Find where the given text appears and provide that cell's center as (x, y) coordinate. 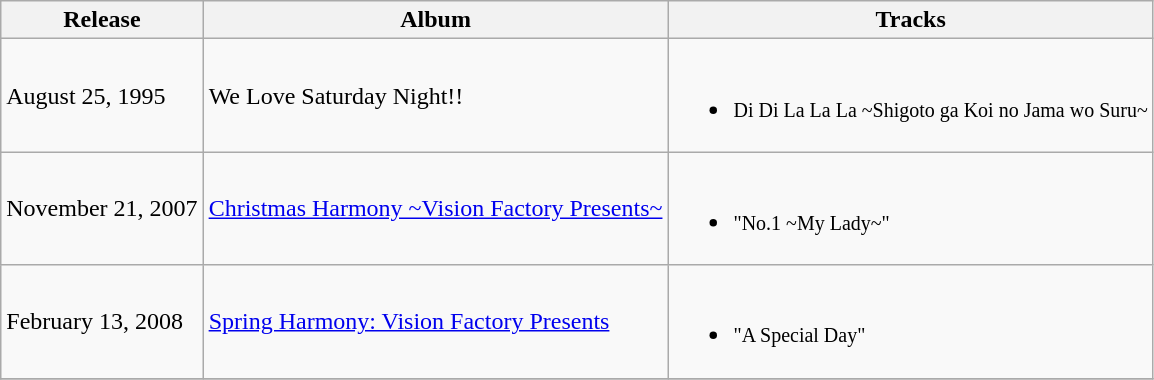
"No.1 ~My Lady~" (910, 208)
Release (102, 20)
November 21, 2007 (102, 208)
Tracks (910, 20)
Di Di La La La ~Shigoto ga Koi no Jama wo Suru~ (910, 96)
February 13, 2008 (102, 322)
Spring Harmony: Vision Factory Presents (436, 322)
Album (436, 20)
August 25, 1995 (102, 96)
"A Special Day" (910, 322)
We Love Saturday Night!! (436, 96)
Christmas Harmony ~Vision Factory Presents~ (436, 208)
